Scan for the cell matching the given text and deliver its [X, Y] coordinate at center. 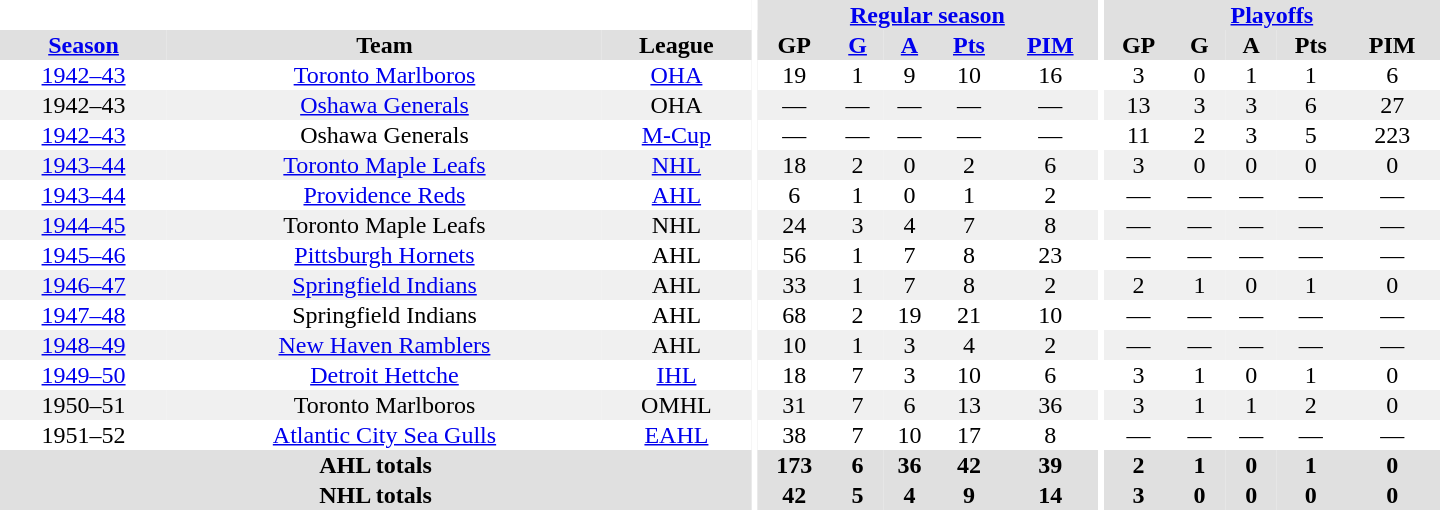
39 [1050, 465]
League [676, 45]
17 [968, 435]
31 [794, 405]
16 [1050, 75]
68 [794, 315]
11 [1139, 135]
Detroit Hettche [384, 375]
1944–45 [84, 225]
NHL totals [376, 495]
14 [1050, 495]
Playoffs [1272, 15]
23 [1050, 255]
Atlantic City Sea Gulls [384, 435]
24 [794, 225]
38 [794, 435]
Season [84, 45]
Regular season [928, 15]
EAHL [676, 435]
56 [794, 255]
Pittsburgh Hornets [384, 255]
New Haven Ramblers [384, 345]
1945–46 [84, 255]
Providence Reds [384, 195]
33 [794, 285]
Team [384, 45]
173 [794, 465]
M-Cup [676, 135]
1948–49 [84, 345]
223 [1392, 135]
1951–52 [84, 435]
AHL totals [376, 465]
1946–47 [84, 285]
27 [1392, 105]
21 [968, 315]
1949–50 [84, 375]
OMHL [676, 405]
1947–48 [84, 315]
1950–51 [84, 405]
IHL [676, 375]
